Scan for the cell matching the given text and deliver its [X, Y] coordinate at center. 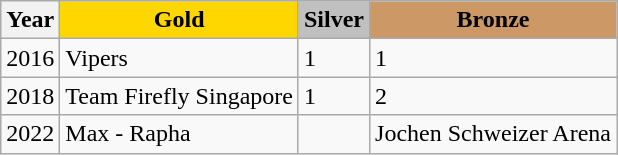
Jochen Schweizer Arena [494, 134]
2022 [30, 134]
Gold [180, 20]
Max - Rapha [180, 134]
Vipers [180, 58]
Year [30, 20]
Team Firefly Singapore [180, 96]
Bronze [494, 20]
2016 [30, 58]
Silver [334, 20]
2 [494, 96]
2018 [30, 96]
